Return the (X, Y) coordinate for the center point of the cell that contains the specified text.  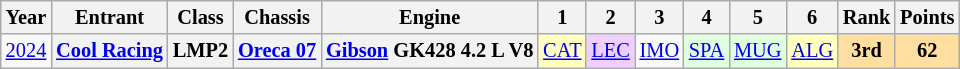
3 (660, 17)
SPA (706, 51)
Entrant (110, 17)
Rank (866, 17)
Points (927, 17)
Chassis (277, 17)
IMO (660, 51)
Cool Racing (110, 51)
LMP2 (200, 51)
4 (706, 17)
3rd (866, 51)
MUG (758, 51)
2 (610, 17)
Class (200, 17)
2024 (26, 51)
6 (812, 17)
Engine (430, 17)
LEC (610, 51)
1 (562, 17)
CAT (562, 51)
Year (26, 17)
Oreca 07 (277, 51)
ALG (812, 51)
62 (927, 51)
Gibson GK428 4.2 L V8 (430, 51)
5 (758, 17)
